Return (X, Y) of the center of cell containing provided text 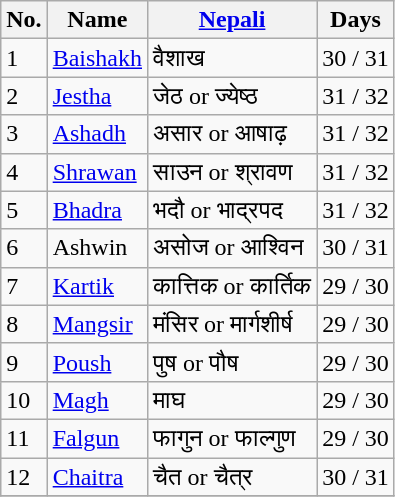
7 (24, 286)
Chaitra (97, 477)
Baishakh (97, 58)
Shrawan (97, 172)
Jestha (97, 96)
6 (24, 248)
Name (97, 20)
भदौ or भाद्रपद (232, 210)
No. (24, 20)
5 (24, 210)
वैशाख (232, 58)
कात्तिक or कार्तिक (232, 286)
Ashadh (97, 134)
फागुन or फाल्गुण (232, 438)
चैत or चैत्र (232, 477)
Bhadra (97, 210)
12 (24, 477)
Days (356, 20)
Poush (97, 362)
मंसिर or मार्गशीर्ष (232, 324)
माघ (232, 400)
Falgun (97, 438)
9 (24, 362)
Kartik (97, 286)
असोज or आश्विन (232, 248)
11 (24, 438)
साउन or श्रावण (232, 172)
Magh (97, 400)
10 (24, 400)
पुष or पौष (232, 362)
जेठ or ज्येष्ठ (232, 96)
Nepali (232, 20)
Mangsir (97, 324)
2 (24, 96)
3 (24, 134)
4 (24, 172)
8 (24, 324)
Ashwin (97, 248)
असार or आषाढ़ (232, 134)
1 (24, 58)
